Scan for the cell matching the given text and deliver its (X, Y) coordinate at center. 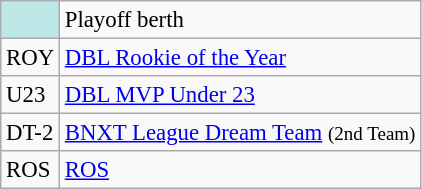
ROY (30, 58)
Playoff berth (240, 20)
DT-2 (30, 133)
BNXT League Dream Team (2nd Team) (240, 133)
DBL Rookie of the Year (240, 58)
DBL MVP Under 23 (240, 95)
U23 (30, 95)
